Return [X, Y] of the center of cell containing provided text 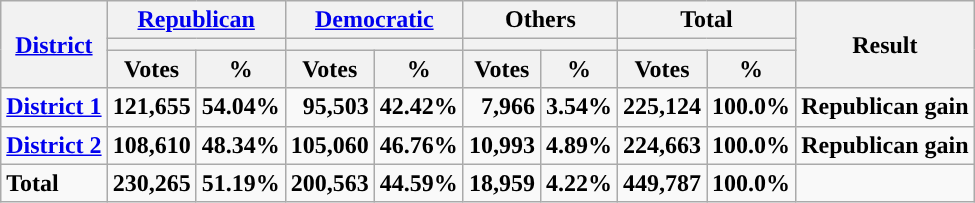
10,993 [502, 145]
449,787 [662, 183]
230,265 [152, 183]
46.76% [418, 145]
Result [885, 44]
Republican [196, 20]
54.04% [240, 107]
48.34% [240, 145]
105,060 [330, 145]
108,610 [152, 145]
District 2 [54, 145]
121,655 [152, 107]
42.42% [418, 107]
District 1 [54, 107]
4.89% [578, 145]
District [54, 44]
18,959 [502, 183]
225,124 [662, 107]
95,503 [330, 107]
Democratic [374, 20]
51.19% [240, 183]
Others [540, 20]
4.22% [578, 183]
200,563 [330, 183]
44.59% [418, 183]
7,966 [502, 107]
224,663 [662, 145]
3.54% [578, 107]
